Determine the (x, y) coordinate at the center of the cell enclosing the given text.  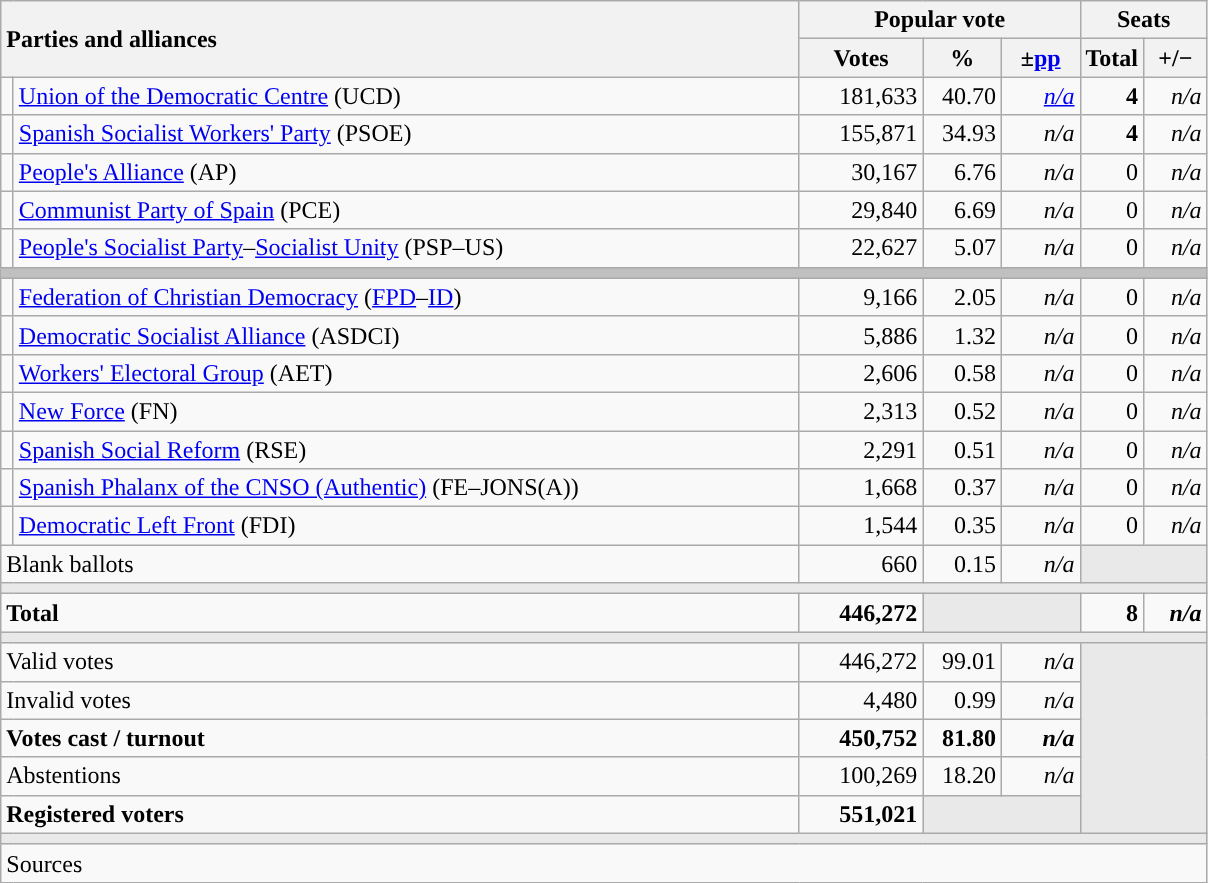
29,840 (861, 210)
0.58 (962, 373)
Democratic Left Front (FDI) (406, 526)
±pp (1040, 58)
5.07 (962, 248)
Sources (604, 863)
Spanish Social Reform (RSE) (406, 449)
2,606 (861, 373)
Union of the Democratic Centre (UCD) (406, 96)
Valid votes (400, 662)
Communist Party of Spain (PCE) (406, 210)
0.99 (962, 700)
1.32 (962, 335)
6.76 (962, 172)
0.51 (962, 449)
18.20 (962, 776)
551,021 (861, 814)
Registered voters (400, 814)
4,480 (861, 700)
99.01 (962, 662)
Workers' Electoral Group (AET) (406, 373)
0.35 (962, 526)
660 (861, 564)
Votes (861, 58)
0.37 (962, 488)
1,544 (861, 526)
30,167 (861, 172)
6.69 (962, 210)
5,886 (861, 335)
Federation of Christian Democracy (FPD–ID) (406, 297)
0.52 (962, 411)
Spanish Phalanx of the CNSO (Authentic) (FE–JONS(A)) (406, 488)
8 (1112, 613)
Popular vote (940, 20)
Democratic Socialist Alliance (ASDCI) (406, 335)
34.93 (962, 134)
New Force (FN) (406, 411)
Abstentions (400, 776)
22,627 (861, 248)
+/− (1176, 58)
40.70 (962, 96)
Blank ballots (400, 564)
2,291 (861, 449)
181,633 (861, 96)
100,269 (861, 776)
Parties and alliances (400, 39)
People's Socialist Party–Socialist Unity (PSP–US) (406, 248)
1,668 (861, 488)
Spanish Socialist Workers' Party (PSOE) (406, 134)
0.15 (962, 564)
155,871 (861, 134)
9,166 (861, 297)
People's Alliance (AP) (406, 172)
2,313 (861, 411)
% (962, 58)
Votes cast / turnout (400, 738)
Invalid votes (400, 700)
Seats (1144, 20)
81.80 (962, 738)
2.05 (962, 297)
450,752 (861, 738)
